Find where the given text appears and provide that cell's center as (X, Y) coordinate. 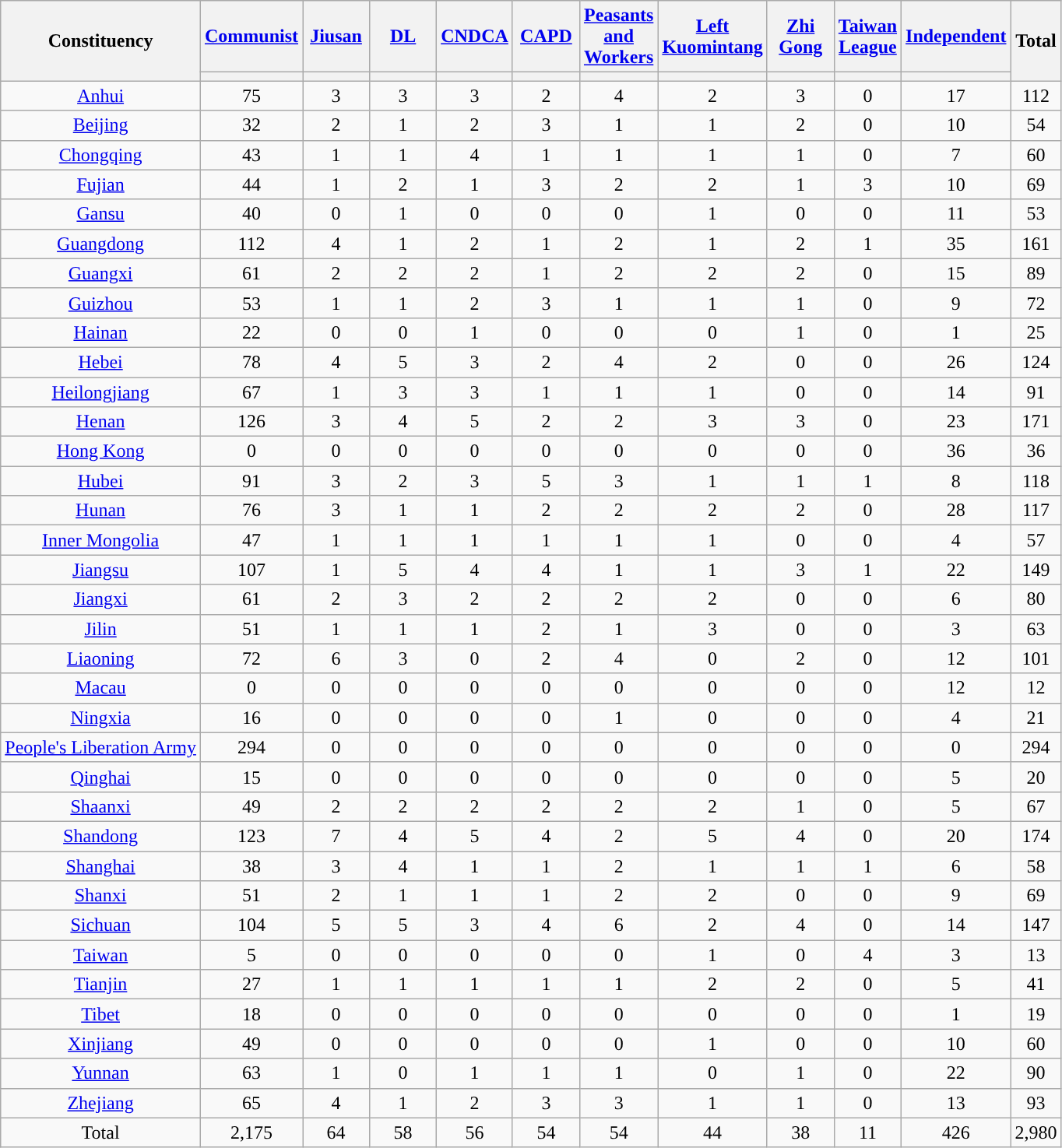
26 (956, 362)
64 (336, 1132)
90 (1036, 1073)
104 (251, 925)
Peasants and Workers (618, 37)
47 (251, 540)
8 (956, 481)
78 (251, 362)
Jilin (101, 629)
Shandong (101, 836)
17 (956, 96)
2,175 (251, 1132)
171 (1036, 422)
75 (251, 96)
107 (251, 570)
2,980 (1036, 1132)
161 (1036, 244)
124 (1036, 362)
101 (1036, 658)
Heilongjiang (101, 391)
Hebei (101, 362)
41 (1036, 985)
426 (956, 1132)
18 (251, 1014)
Shaanxi (101, 806)
126 (251, 422)
76 (251, 511)
People's Liberation Army (101, 747)
35 (956, 244)
Beijing (101, 125)
Fujian (101, 184)
Zhi Gong (800, 37)
Tibet (101, 1014)
Inner Mongolia (101, 540)
19 (1036, 1014)
Hunan (101, 511)
Jiangxi (101, 599)
32 (251, 125)
Independent (956, 37)
Guangdong (101, 244)
Communist (251, 37)
Yunnan (101, 1073)
Ningxia (101, 718)
25 (1036, 332)
Jiusan (336, 37)
CAPD (546, 37)
123 (251, 836)
43 (251, 155)
174 (1036, 836)
Liaoning (101, 658)
27 (251, 985)
21 (1036, 718)
147 (1036, 925)
Henan (101, 422)
118 (1036, 481)
Jiangsu (101, 570)
93 (1036, 1103)
89 (1036, 273)
Xinjiang (101, 1044)
Sichuan (101, 925)
28 (956, 511)
56 (475, 1132)
23 (956, 422)
CNDCA (475, 37)
Taiwan League (867, 37)
149 (1036, 570)
Tianjin (101, 985)
Anhui (101, 96)
Guangxi (101, 273)
80 (1036, 599)
Constituency (101, 40)
40 (251, 214)
DL (403, 37)
65 (251, 1103)
Hong Kong (101, 451)
16 (251, 718)
Zhejiang (101, 1103)
Chongqing (101, 155)
Left Kuomintang (712, 37)
117 (1036, 511)
Hubei (101, 481)
Gansu (101, 214)
Taiwan (101, 955)
Shanxi (101, 896)
Macau (101, 688)
Qinghai (101, 777)
Hainan (101, 332)
Guizhou (101, 303)
Shanghai (101, 866)
57 (1036, 540)
